Return the [x, y] coordinate for the center point of the cell that contains the specified text.  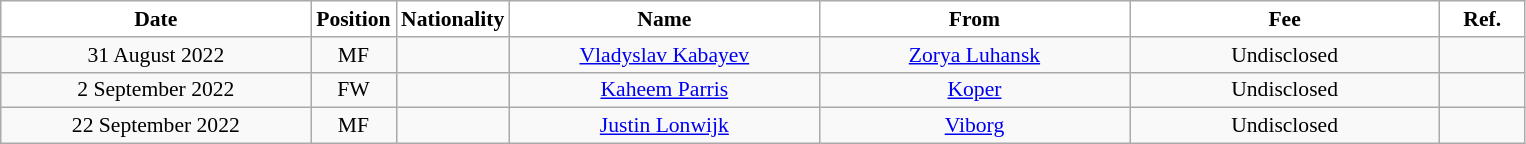
Zorya Luhansk [974, 55]
From [974, 19]
Nationality [452, 19]
Viborg [974, 126]
Name [664, 19]
22 September 2022 [156, 126]
2 September 2022 [156, 90]
Fee [1285, 19]
Justin Lonwijk [664, 126]
Ref. [1482, 19]
Kaheem Parris [664, 90]
FW [354, 90]
31 August 2022 [156, 55]
Koper [974, 90]
Position [354, 19]
Vladyslav Kabayev [664, 55]
Date [156, 19]
